From the cell containing the given text, extract its center point as (X, Y) coordinate. 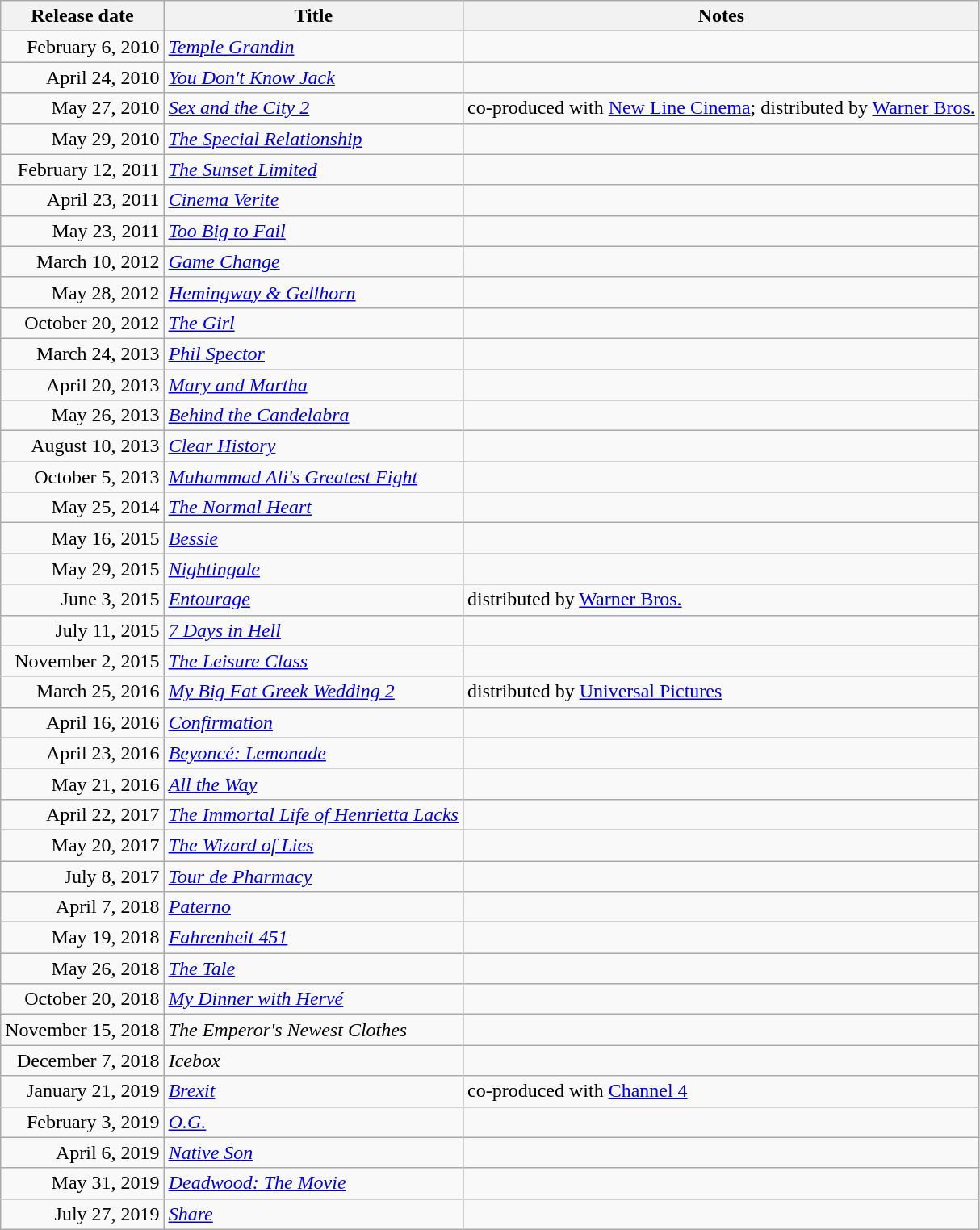
May 20, 2017 (82, 845)
Too Big to Fail (313, 231)
Share (313, 1214)
April 7, 2018 (82, 907)
April 20, 2013 (82, 385)
My Big Fat Greek Wedding 2 (313, 692)
7 Days in Hell (313, 630)
Entourage (313, 600)
May 19, 2018 (82, 938)
Tour de Pharmacy (313, 876)
The Special Relationship (313, 139)
April 16, 2016 (82, 722)
co-produced with Channel 4 (721, 1091)
May 26, 2013 (82, 416)
February 12, 2011 (82, 169)
April 22, 2017 (82, 814)
Clear History (313, 446)
May 29, 2015 (82, 569)
April 24, 2010 (82, 77)
Cinema Verite (313, 200)
Phil Spector (313, 354)
April 23, 2016 (82, 753)
May 23, 2011 (82, 231)
The Wizard of Lies (313, 845)
Fahrenheit 451 (313, 938)
Game Change (313, 261)
November 15, 2018 (82, 1030)
May 16, 2015 (82, 538)
February 3, 2019 (82, 1122)
March 10, 2012 (82, 261)
May 21, 2016 (82, 784)
All the Way (313, 784)
Beyoncé: Lemonade (313, 753)
October 5, 2013 (82, 477)
October 20, 2018 (82, 999)
April 6, 2019 (82, 1153)
July 11, 2015 (82, 630)
You Don't Know Jack (313, 77)
January 21, 2019 (82, 1091)
The Sunset Limited (313, 169)
O.G. (313, 1122)
Behind the Candelabra (313, 416)
Icebox (313, 1061)
April 23, 2011 (82, 200)
Paterno (313, 907)
distributed by Warner Bros. (721, 600)
May 31, 2019 (82, 1183)
May 28, 2012 (82, 292)
Confirmation (313, 722)
Notes (721, 16)
Sex and the City 2 (313, 108)
May 27, 2010 (82, 108)
The Immortal Life of Henrietta Lacks (313, 814)
The Girl (313, 323)
Mary and Martha (313, 385)
July 27, 2019 (82, 1214)
My Dinner with Hervé (313, 999)
June 3, 2015 (82, 600)
November 2, 2015 (82, 661)
Hemingway & Gellhorn (313, 292)
co-produced with New Line Cinema; distributed by Warner Bros. (721, 108)
October 20, 2012 (82, 323)
May 25, 2014 (82, 508)
July 8, 2017 (82, 876)
The Emperor's Newest Clothes (313, 1030)
Nightingale (313, 569)
Release date (82, 16)
Deadwood: The Movie (313, 1183)
Native Son (313, 1153)
Bessie (313, 538)
March 24, 2013 (82, 354)
The Tale (313, 969)
Muhammad Ali's Greatest Fight (313, 477)
Brexit (313, 1091)
Title (313, 16)
March 25, 2016 (82, 692)
May 29, 2010 (82, 139)
The Leisure Class (313, 661)
Temple Grandin (313, 47)
distributed by Universal Pictures (721, 692)
August 10, 2013 (82, 446)
December 7, 2018 (82, 1061)
The Normal Heart (313, 508)
February 6, 2010 (82, 47)
May 26, 2018 (82, 969)
